Scan for the cell matching the given text and deliver its [x, y] coordinate at center. 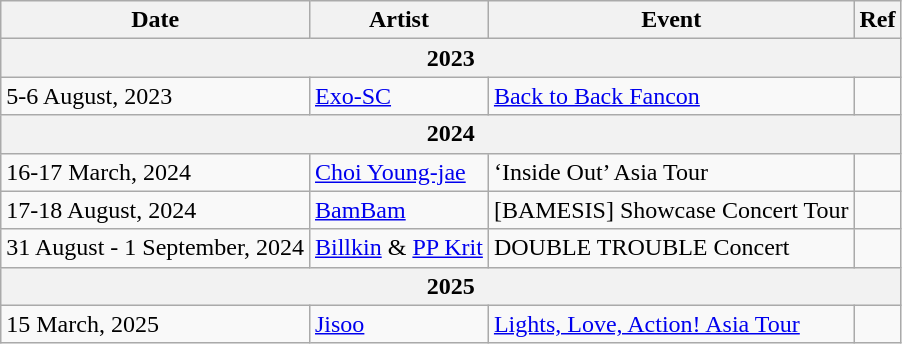
2024 [451, 134]
[BAMESIS] Showcase Concert Tour [671, 210]
‘Inside Out’ Asia Tour [671, 172]
31 August - 1 September, 2024 [156, 248]
17-18 August, 2024 [156, 210]
Lights, Love, Action! Asia Tour [671, 324]
2025 [451, 286]
15 March, 2025 [156, 324]
Back to Back Fancon [671, 96]
Ref [878, 20]
16-17 March, 2024 [156, 172]
Event [671, 20]
Jisoo [398, 324]
Exo-SC [398, 96]
Date [156, 20]
BamBam [398, 210]
5-6 August, 2023 [156, 96]
Artist [398, 20]
2023 [451, 58]
DOUBLE TROUBLE Concert [671, 248]
Billkin & PP Krit [398, 248]
Choi Young-jae [398, 172]
